Return the [X, Y] coordinate for the center point of the cell that contains the specified text.  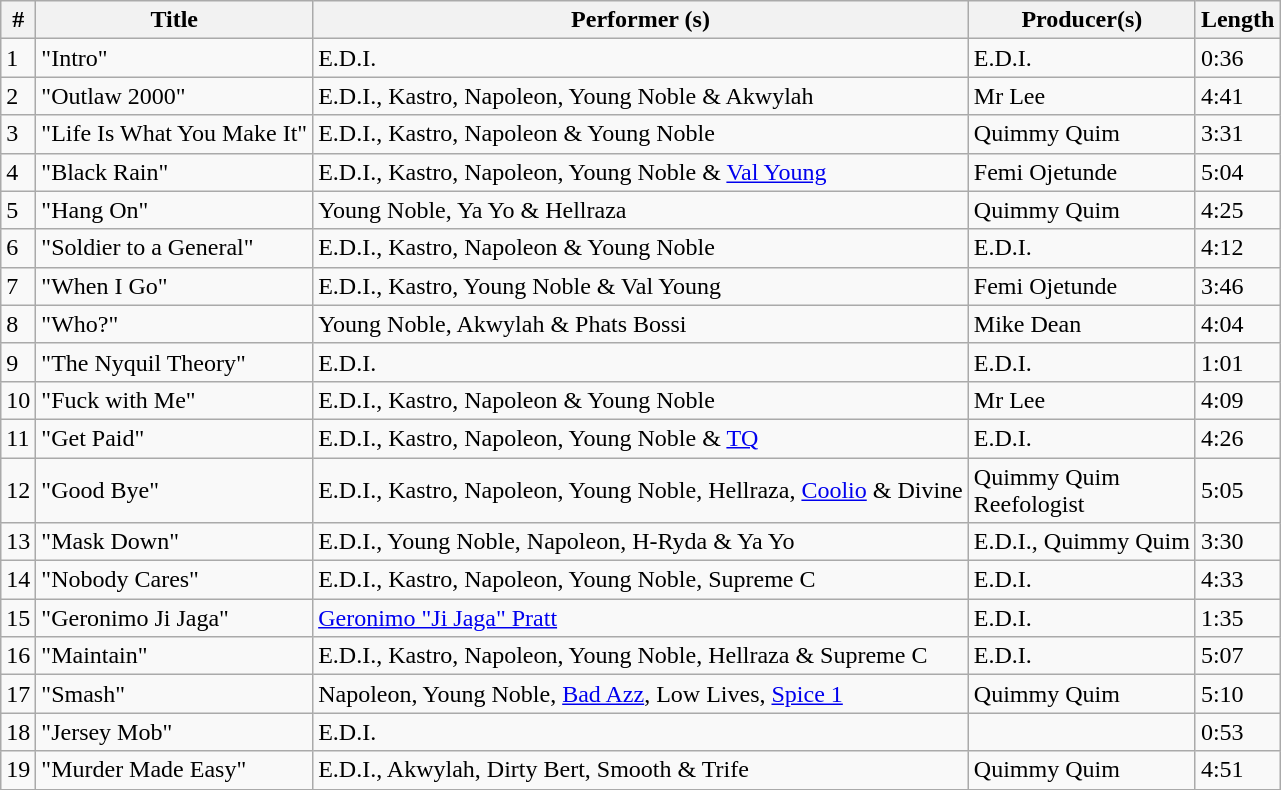
15 [18, 618]
"Black Rain" [174, 172]
Napoleon, Young Noble, Bad Azz, Low Lives, Spice 1 [641, 694]
Young Noble, Ya Yo & Hellraza [641, 210]
8 [18, 324]
"Nobody Cares" [174, 580]
6 [18, 248]
"Intro" [174, 58]
11 [18, 438]
Young Noble, Akwylah & Phats Bossi [641, 324]
3:31 [1237, 134]
E.D.I., Kastro, Napoleon, Young Noble & Val Young [641, 172]
3:46 [1237, 286]
"Mask Down" [174, 542]
16 [18, 656]
# [18, 20]
E.D.I., Kastro, Napoleon, Young Noble & TQ [641, 438]
"Outlaw 2000" [174, 96]
4:12 [1237, 248]
4:26 [1237, 438]
Title [174, 20]
Geronimo "Ji Jaga" Pratt [641, 618]
19 [18, 770]
"Life Is What You Make It" [174, 134]
5:05 [1237, 490]
13 [18, 542]
"Smash" [174, 694]
18 [18, 732]
E.D.I., Kastro, Napoleon, Young Noble & Akwylah [641, 96]
12 [18, 490]
"The Nyquil Theory" [174, 362]
4:33 [1237, 580]
1:35 [1237, 618]
1:01 [1237, 362]
"Murder Made Easy" [174, 770]
Mike Dean [1082, 324]
4:04 [1237, 324]
4:09 [1237, 400]
3 [18, 134]
1 [18, 58]
Performer (s) [641, 20]
"When I Go" [174, 286]
E.D.I., Quimmy Quim [1082, 542]
Quimmy QuimReefologist [1082, 490]
Length [1237, 20]
5:04 [1237, 172]
7 [18, 286]
"Get Paid" [174, 438]
E.D.I., Young Noble, Napoleon, H-Ryda & Ya Yo [641, 542]
0:53 [1237, 732]
"Jersey Mob" [174, 732]
0:36 [1237, 58]
Producer(s) [1082, 20]
3:30 [1237, 542]
"Soldier to a General" [174, 248]
E.D.I., Kastro, Napoleon, Young Noble, Hellraza, Coolio & Divine [641, 490]
"Good Bye" [174, 490]
E.D.I., Kastro, Napoleon, Young Noble, Supreme C [641, 580]
E.D.I., Kastro, Napoleon, Young Noble, Hellraza & Supreme C [641, 656]
14 [18, 580]
4:41 [1237, 96]
"Geronimo Ji Jaga" [174, 618]
9 [18, 362]
2 [18, 96]
"Hang On" [174, 210]
E.D.I., Kastro, Young Noble & Val Young [641, 286]
5:10 [1237, 694]
E.D.I., Akwylah, Dirty Bert, Smooth & Trife [641, 770]
4:25 [1237, 210]
17 [18, 694]
10 [18, 400]
"Fuck with Me" [174, 400]
5 [18, 210]
"Who?" [174, 324]
4 [18, 172]
5:07 [1237, 656]
"Maintain" [174, 656]
4:51 [1237, 770]
